Capture the cell that displays the provided text and extract its [X, Y] central coordinate. 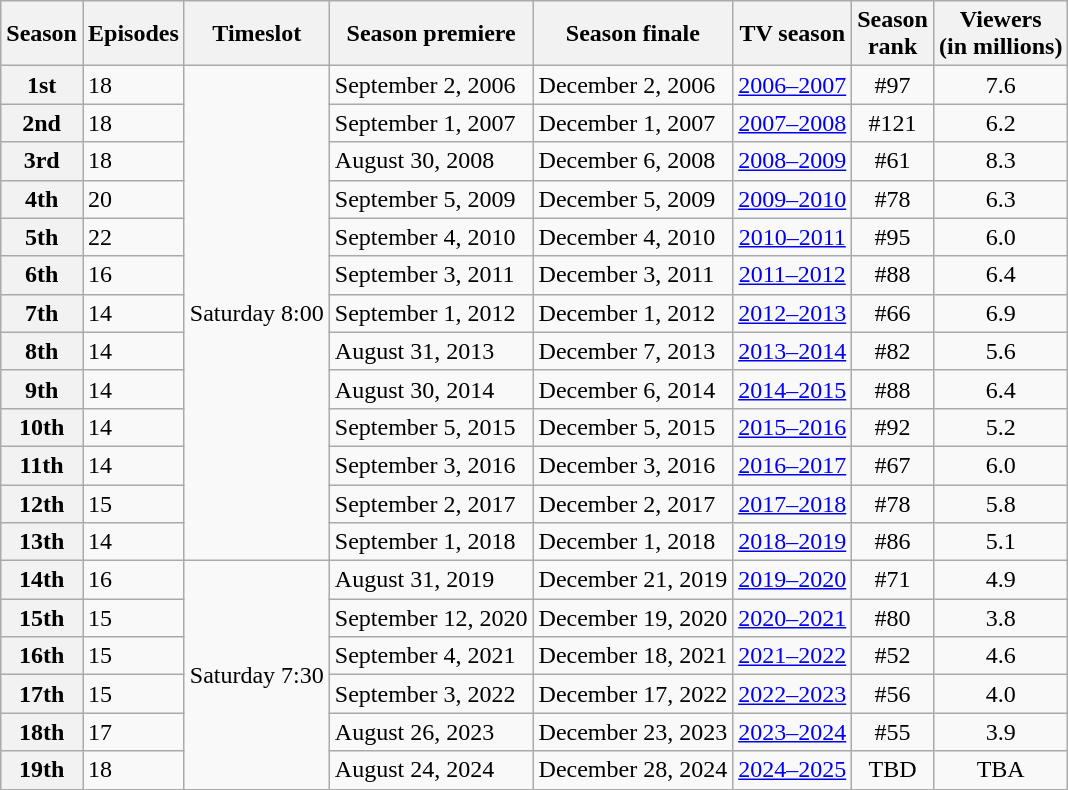
TBD [893, 770]
20 [133, 199]
September 2, 2017 [431, 503]
December 19, 2020 [633, 618]
Saturday 8:00 [256, 314]
1st [42, 85]
August 30, 2014 [431, 389]
#71 [893, 580]
September 4, 2010 [431, 237]
2024–2025 [792, 770]
2008–2009 [792, 161]
TBA [1000, 770]
December 23, 2023 [633, 732]
2022–2023 [792, 694]
5th [42, 237]
2016–2017 [792, 465]
2006–2007 [792, 85]
#95 [893, 237]
8.3 [1000, 161]
September 12, 2020 [431, 618]
11th [42, 465]
TV season [792, 34]
4.0 [1000, 694]
3.8 [1000, 618]
9th [42, 389]
December 4, 2010 [633, 237]
#61 [893, 161]
December 21, 2019 [633, 580]
#66 [893, 313]
#86 [893, 542]
December 1, 2018 [633, 542]
2007–2008 [792, 123]
September 3, 2022 [431, 694]
#82 [893, 351]
Season premiere [431, 34]
2011–2012 [792, 275]
2009–2010 [792, 199]
2017–2018 [792, 503]
17 [133, 732]
September 5, 2015 [431, 427]
2021–2022 [792, 656]
August 31, 2019 [431, 580]
18th [42, 732]
6.9 [1000, 313]
#56 [893, 694]
#97 [893, 85]
4.9 [1000, 580]
September 3, 2016 [431, 465]
Seasonrank [893, 34]
10th [42, 427]
December 18, 2021 [633, 656]
2015–2016 [792, 427]
December 1, 2012 [633, 313]
December 6, 2008 [633, 161]
Viewers(in millions) [1000, 34]
17th [42, 694]
December 2, 2017 [633, 503]
#55 [893, 732]
2018–2019 [792, 542]
8th [42, 351]
September 2, 2006 [431, 85]
September 4, 2021 [431, 656]
Timeslot [256, 34]
Episodes [133, 34]
2013–2014 [792, 351]
6.2 [1000, 123]
2010–2011 [792, 237]
2012–2013 [792, 313]
5.2 [1000, 427]
December 1, 2007 [633, 123]
August 24, 2024 [431, 770]
2nd [42, 123]
December 5, 2009 [633, 199]
August 31, 2013 [431, 351]
5.1 [1000, 542]
September 1, 2012 [431, 313]
December 5, 2015 [633, 427]
5.6 [1000, 351]
3.9 [1000, 732]
3rd [42, 161]
December 3, 2011 [633, 275]
16th [42, 656]
Season finale [633, 34]
7th [42, 313]
#92 [893, 427]
2014–2015 [792, 389]
September 3, 2011 [431, 275]
August 30, 2008 [431, 161]
#80 [893, 618]
#121 [893, 123]
6.3 [1000, 199]
13th [42, 542]
December 28, 2024 [633, 770]
Saturday 7:30 [256, 675]
4.6 [1000, 656]
4th [42, 199]
August 26, 2023 [431, 732]
7.6 [1000, 85]
December 7, 2013 [633, 351]
September 1, 2007 [431, 123]
2019–2020 [792, 580]
2020–2021 [792, 618]
September 5, 2009 [431, 199]
December 6, 2014 [633, 389]
12th [42, 503]
2023–2024 [792, 732]
December 2, 2006 [633, 85]
#67 [893, 465]
14th [42, 580]
December 3, 2016 [633, 465]
5.8 [1000, 503]
Season [42, 34]
September 1, 2018 [431, 542]
15th [42, 618]
6th [42, 275]
19th [42, 770]
#52 [893, 656]
December 17, 2022 [633, 694]
22 [133, 237]
